Extract the [x, y] coordinate from the center of the cell holding the provided text.  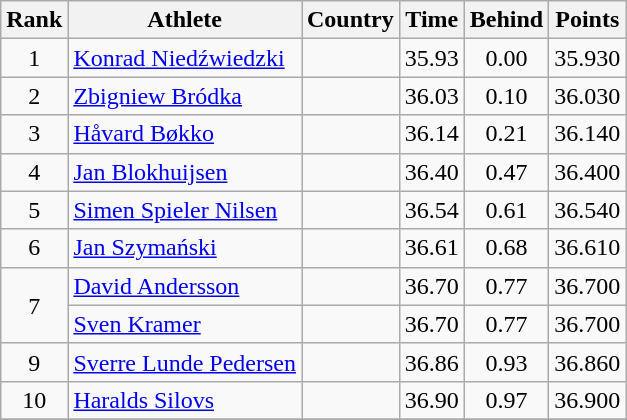
Haralds Silovs [185, 400]
0.97 [506, 400]
5 [34, 210]
36.030 [588, 96]
35.93 [432, 58]
6 [34, 248]
Sven Kramer [185, 324]
36.400 [588, 172]
Jan Blokhuijsen [185, 172]
Zbigniew Bródka [185, 96]
36.860 [588, 362]
0.00 [506, 58]
36.540 [588, 210]
7 [34, 305]
David Andersson [185, 286]
36.03 [432, 96]
0.21 [506, 134]
4 [34, 172]
9 [34, 362]
Athlete [185, 20]
36.54 [432, 210]
36.61 [432, 248]
Rank [34, 20]
10 [34, 400]
Konrad Niedźwiedzki [185, 58]
36.14 [432, 134]
36.610 [588, 248]
Time [432, 20]
36.86 [432, 362]
35.930 [588, 58]
0.47 [506, 172]
Country [351, 20]
36.900 [588, 400]
36.90 [432, 400]
3 [34, 134]
Points [588, 20]
36.40 [432, 172]
1 [34, 58]
0.93 [506, 362]
0.68 [506, 248]
0.61 [506, 210]
Jan Szymański [185, 248]
Sverre Lunde Pedersen [185, 362]
Behind [506, 20]
2 [34, 96]
Simen Spieler Nilsen [185, 210]
36.140 [588, 134]
Håvard Bøkko [185, 134]
0.10 [506, 96]
